Search for the cell housing the specified text and yield its (X, Y) center coordinate. 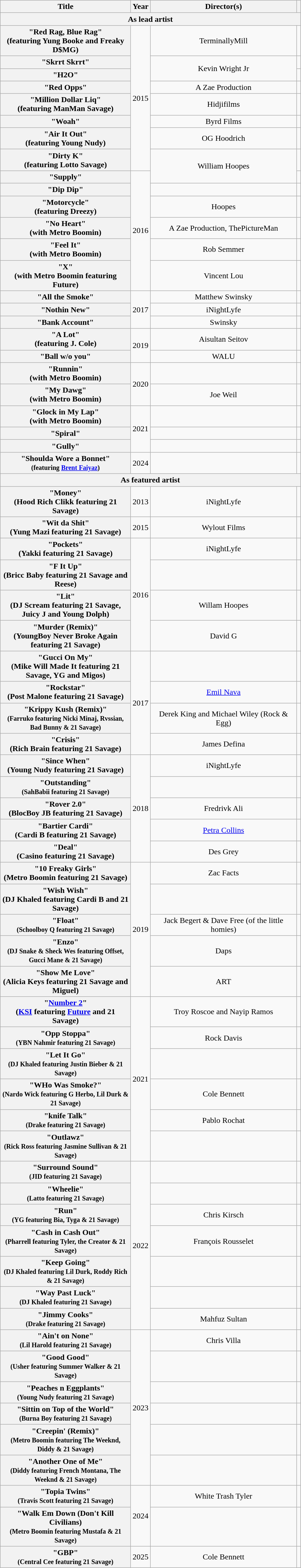
"Gully" (65, 446)
"Ain't on None"(Lil Harold featuring 21 Savage) (65, 1340)
"Ball w/o you" (65, 356)
"Krippy Kush (Remix)"(Farruko featuring Nicki Minaj, Rvssian, Bad Bunny & 21 Savage) (65, 718)
"Good Good"(Usher featuring Summer Walker & 21 Savage) (65, 1366)
"Peaches n Eggplants"(Young Nudy featuring 21 Savage) (65, 1393)
2023 (141, 1408)
Mahfuz Sultan (223, 1319)
Rock Davis (223, 1038)
"No Heart"(with Metro Boomin) (65, 228)
2013 (141, 502)
"Red Opps" (65, 87)
Pablo Rochat (223, 1120)
"F It Up"(Bricc Baby featuring 21 Savage and Reese) (65, 575)
As lead artist (150, 19)
TerminallyMill (223, 41)
"Runnin"(with Metro Boomin) (65, 373)
"A Lot"(featuring J. Cole) (65, 339)
Wylout Films (223, 527)
"Float"(Schoolboy Q featuring 21 Savage) (65, 925)
"All the Smoke" (65, 297)
"Bartier Cardi"(Cardi B featuring 21 Savage) (65, 830)
"Crisis"(Rich Brain featuring 21 Savage) (65, 744)
ART (223, 981)
"Gucci On My"(Mike Will Made It featuring 21 Savage, YG and Migos) (65, 666)
"Show Me Love"(Alicia Keys featuring 21 Savage and Miguel) (65, 981)
"Rockstar"(Post Malone featuring 21 Savage) (65, 692)
"Topia Twins"(Travis Scott featuring 21 Savage) (65, 1496)
"Cash in Cash Out"(Pharrell featuring Tyler, the Creator & 21 Savage) (65, 1241)
"Supply" (65, 177)
White Trash Tyler (223, 1496)
"Nothin New" (65, 310)
"X"(with Metro Boomin featuring Future) (65, 276)
Willam Hoopes (223, 605)
"Wit da Shit"(Yung Mazi featuring 21 Savage) (65, 527)
François Rousselet (223, 1241)
"Glock in My Lap"(with Metro Boomin) (65, 416)
Jack Begert & Dave Free (of the little homies) (223, 925)
2020 (141, 384)
Byrd Films (223, 121)
"Opp Stoppa"(YBN Nahmir featuring 21 Savage) (65, 1038)
"Skrrt Skrrt" (65, 62)
"Air It Out"(featuring Young Nudy) (65, 138)
"Wish Wish"(DJ Khaled featuring Cardi B and 21 Savage) (65, 899)
Rob Semmer (223, 250)
Matthew Swinsky (223, 297)
Title (65, 7)
Chris Kirsch (223, 1215)
"Keep Going"(DJ Khaled featuring Lil Durk, Roddy Rich & 21 Savage) (65, 1271)
"Let It Go"(DJ Khaled featuring Justin Bieber & 21 Savage) (65, 1064)
Director(s) (223, 7)
"Since When"(Young Nudy featuring 21 Savage) (65, 765)
"Motorcycle"(featuring Dreezy) (65, 206)
"Dip Dip" (65, 189)
Fredrivk Ali (223, 808)
"Red Rag, Blue Rag"(featuring Yung Booke and Freaky D$MG) (65, 41)
A Zae Production (223, 87)
"Outlawz"(Rick Ross featuring Jasmine Sullivan & 21 Savage) (65, 1146)
Hoopes (223, 206)
Daps (223, 951)
"Outstanding"(SahBabii featuring 21 Savage) (65, 787)
Swinsky (223, 322)
Chris Villa (223, 1340)
Aisultan Seitov (223, 339)
"Walk Em Down (Don't Kill Civilians)(Metro Boomin featuring Mustafa & 21 Savage) (65, 1527)
"Woah" (65, 121)
Des Grey (223, 851)
"Way Past Luck"(DJ Khaled featuring 21 Savage) (65, 1297)
Vincent Lou (223, 276)
Troy Roscoe and Nayip Ramos (223, 1012)
"Jimmy Cooks"(Drake featuring 21 Savage) (65, 1319)
OG Hoodrich (223, 138)
"My Dawg"(with Metro Boomin) (65, 395)
"Bank Account" (65, 322)
"WHo Was Smoke?"(Nardo Wick featuring G Herbo, Lil Durk & 21 Savage) (65, 1094)
"Run"(YG featuring Bia, Tyga & 21 Savage) (65, 1215)
"Another One of Me"(Diddy featuring French Montana, The Weeknd & 21 Savage) (65, 1470)
Zac Facts (223, 873)
William Hoopes (223, 166)
"Spiral" (65, 433)
David G (223, 636)
Year (141, 7)
Kevin Wright Jr (223, 68)
Joe Weil (223, 395)
"Wheelie"(Latto featuring 21 Savage) (65, 1194)
"Pockets"(Yakki featuring 21 Savage) (65, 549)
"H2O" (65, 75)
"Shoulda Wore a Bonnet"(featuring Brent Faiyaz) (65, 463)
Derek King and Michael Wiley (Rock & Egg) (223, 718)
2025 (141, 1557)
2022 (141, 1245)
A Zae Production, ThePictureMan (223, 228)
Emil Nava (223, 692)
Petra Collins (223, 830)
"10 Freaky Girls"(Metro Boomin featuring 21 Savage) (65, 873)
"Number 2"(KSI featuring Future and 21 Savage) (65, 1012)
"Creepin' (Remix)"(Metro Boomin featuring The Weeknd, Diddy & 21 Savage) (65, 1440)
"Million Dollar Liq"(featuring ManMan Savage) (65, 104)
"Dirty K"(featuring Lotto Savage) (65, 160)
"Deal"(Casino featuring 21 Savage) (65, 851)
"GBP"(Central Cee featuring 21 Savage) (65, 1557)
2018 (141, 808)
"Enzo"(DJ Snake & Sheck Wes featuring Offset, Gucci Mane & 21 Savage) (65, 951)
"knife Talk"(Drake featuring 21 Savage) (65, 1120)
"Feel It"(with Metro Boomin) (65, 250)
WALU (223, 356)
"Lit"(DJ Scream featuring 21 Savage, Juicy J and Young Dolph) (65, 605)
Hidjifilms (223, 104)
"Surround Sound"(JID featuring 21 Savage) (65, 1172)
James Defina (223, 744)
"Rover 2.0"(BlocBoy JB featuring 21 Savage) (65, 808)
"Sittin on Top of the World"(Burna Boy featuring 21 Savage) (65, 1414)
As featured artist (150, 480)
"Murder (Remix)"(YoungBoy Never Broke Again featuring 21 Savage) (65, 636)
"Money"(Hood Rich Clikk featuring 21 Savage) (65, 502)
